Scan for the cell matching the given text and deliver its (X, Y) coordinate at center. 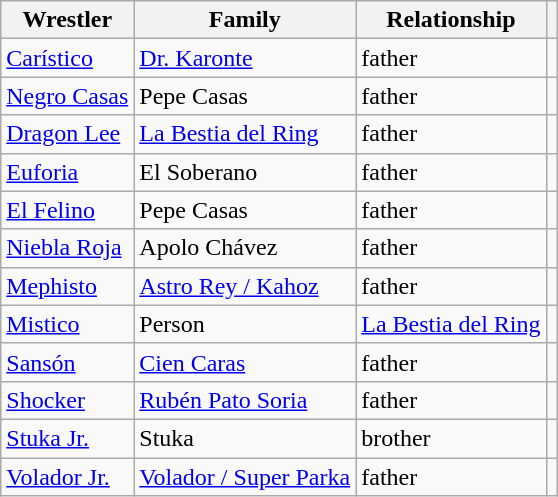
El Soberano (245, 172)
Dragon Lee (68, 134)
Cien Caras (245, 362)
Rubén Pato Soria (245, 400)
Person (245, 324)
Stuka Jr. (68, 438)
Sansón (68, 362)
Wrestler (68, 20)
Mephisto (68, 286)
El Felino (68, 210)
Shocker (68, 400)
Relationship (451, 20)
brother (451, 438)
Carístico (68, 58)
Negro Casas (68, 96)
Family (245, 20)
Niebla Roja (68, 248)
Astro Rey / Kahoz (245, 286)
Dr. Karonte (245, 58)
Euforia (68, 172)
Apolo Chávez (245, 248)
Volador Jr. (68, 477)
Volador / Super Parka (245, 477)
Stuka (245, 438)
Mistico (68, 324)
